Detect which cell encompasses the target text, then output its (X, Y) center coordinate. 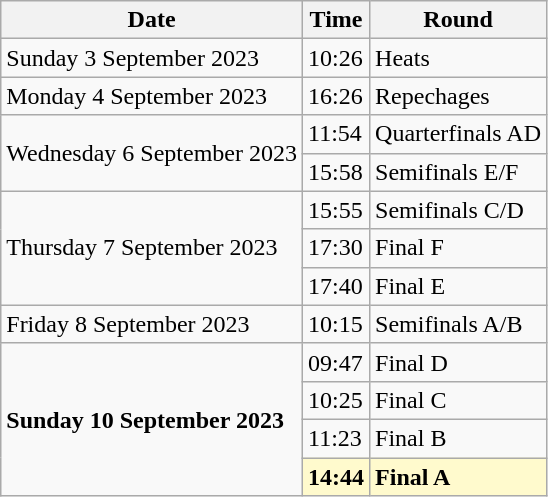
Final D (458, 362)
Semifinals E/F (458, 172)
17:40 (336, 286)
15:58 (336, 172)
10:15 (336, 324)
11:23 (336, 438)
Sunday 10 September 2023 (152, 419)
Sunday 3 September 2023 (152, 58)
14:44 (336, 477)
09:47 (336, 362)
Semifinals A/B (458, 324)
17:30 (336, 248)
Final B (458, 438)
10:26 (336, 58)
Wednesday 6 September 2023 (152, 153)
Quarterfinals AD (458, 134)
Round (458, 20)
Final A (458, 477)
Semifinals C/D (458, 210)
Time (336, 20)
Thursday 7 September 2023 (152, 248)
16:26 (336, 96)
11:54 (336, 134)
Final F (458, 248)
15:55 (336, 210)
Date (152, 20)
Final C (458, 400)
Heats (458, 58)
Repechages (458, 96)
10:25 (336, 400)
Friday 8 September 2023 (152, 324)
Final E (458, 286)
Monday 4 September 2023 (152, 96)
